Search for the cell housing the specified text and yield its [x, y] center coordinate. 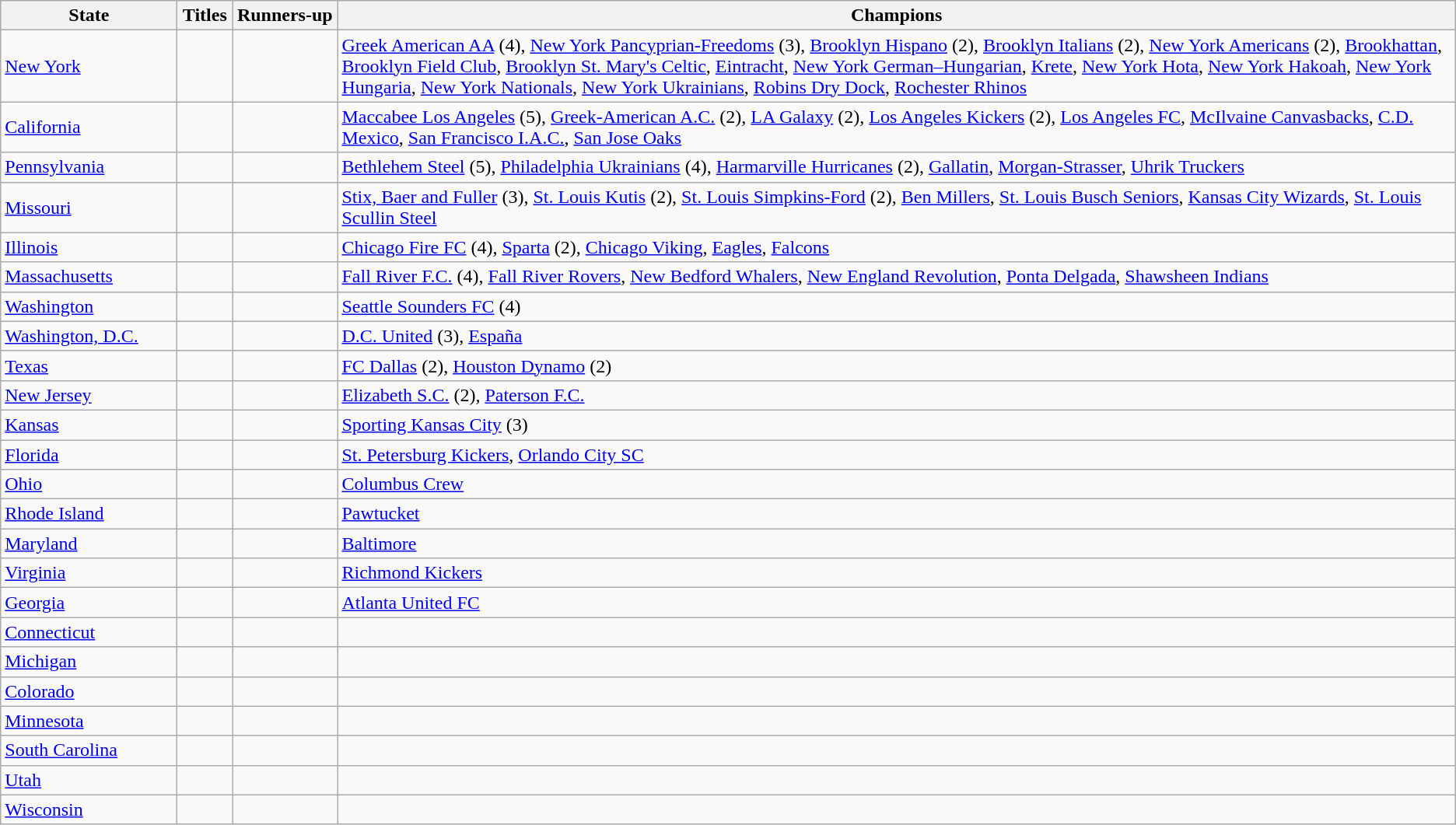
Washington [89, 306]
Michigan [89, 662]
Maryland [89, 544]
Columbus Crew [896, 484]
Sporting Kansas City (3) [896, 425]
Bethlehem Steel (5), Philadelphia Ukrainians (4), Harmarville Hurricanes (2), Gallatin, Morgan-Strasser, Uhrik Truckers [896, 167]
Florida [89, 455]
State [89, 16]
Pennsylvania [89, 167]
Texas [89, 365]
Seattle Sounders FC (4) [896, 306]
New York [89, 66]
Missouri [89, 207]
St. Petersburg Kickers, Orlando City SC [896, 455]
California [89, 128]
Titles [205, 16]
Baltimore [896, 544]
Virginia [89, 573]
Illinois [89, 247]
Georgia [89, 603]
South Carolina [89, 750]
Richmond Kickers [896, 573]
Minnesota [89, 721]
Chicago Fire FC (4), Sparta (2), Chicago Viking, Eagles, Falcons [896, 247]
Washington, D.C. [89, 336]
New Jersey [89, 395]
Connecticut [89, 632]
Colorado [89, 691]
D.C. United (3), España [896, 336]
Rhode Island [89, 514]
Fall River F.C. (4), Fall River Rovers, New Bedford Whalers, New England Revolution, Ponta Delgada, Shawsheen Indians [896, 277]
Kansas [89, 425]
Elizabeth S.C. (2), Paterson F.C. [896, 395]
Massachusetts [89, 277]
Champions [896, 16]
Atlanta United FC [896, 603]
Wisconsin [89, 809]
FC Dallas (2), Houston Dynamo (2) [896, 365]
Pawtucket [896, 514]
Runners-up [285, 16]
Utah [89, 780]
Ohio [89, 484]
